Identify which cell holds the provided text, then report its (x, y) central coordinate. 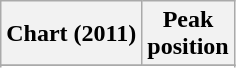
Chart (2011) (72, 34)
Peak position (188, 34)
